Extract the [X, Y] coordinate from the center of the cell holding the provided text.  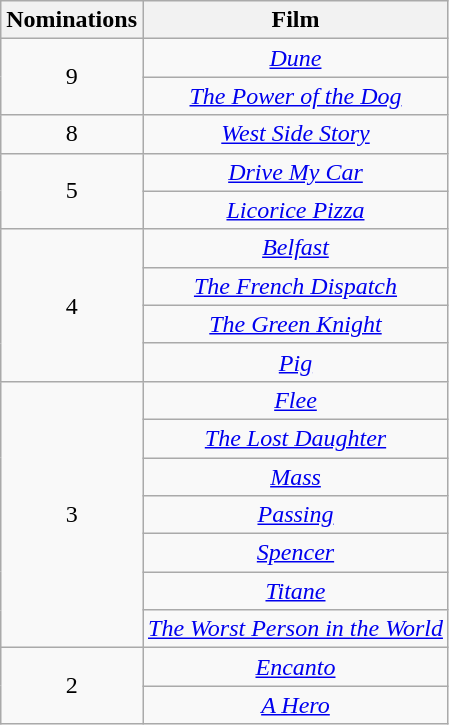
9 [72, 77]
West Side Story [295, 134]
Dune [295, 58]
Belfast [295, 248]
The Green Knight [295, 324]
Film [295, 20]
2 [72, 686]
Titane [295, 591]
5 [72, 191]
4 [72, 305]
Mass [295, 477]
Licorice Pizza [295, 210]
The French Dispatch [295, 286]
The Lost Daughter [295, 438]
Passing [295, 515]
8 [72, 134]
Spencer [295, 553]
Encanto [295, 667]
Drive My Car [295, 172]
Flee [295, 400]
Pig [295, 362]
Nominations [72, 20]
The Power of the Dog [295, 96]
A Hero [295, 705]
The Worst Person in the World [295, 629]
3 [72, 514]
